Return [X, Y] of the center of cell containing provided text 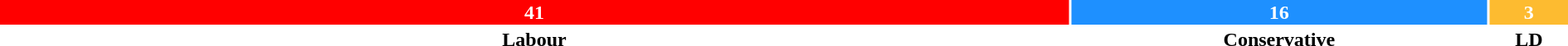
16 [1279, 12]
3 [1529, 12]
41 [534, 12]
